Determine the (X, Y) coordinate at the center of the cell enclosing the given text.  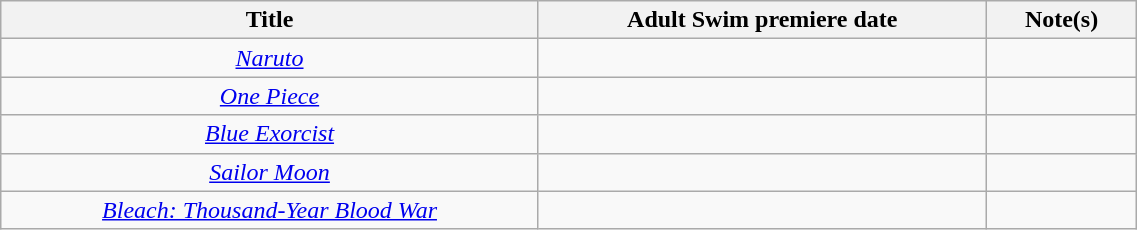
Naruto (270, 58)
Bleach: Thousand-Year Blood War (270, 210)
One Piece (270, 96)
Blue Exorcist (270, 134)
Title (270, 20)
Sailor Moon (270, 172)
Adult Swim premiere date (762, 20)
Note(s) (1062, 20)
